Extract the (X, Y) coordinate from the center of the cell holding the provided text.  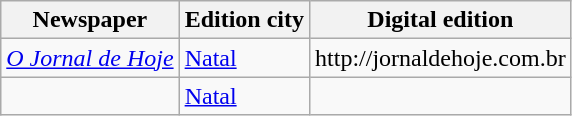
http://jornaldehoje.com.br (441, 58)
Digital edition (441, 20)
Edition city (244, 20)
O Jornal de Hoje (90, 58)
Newspaper (90, 20)
